Capture the cell that displays the provided text and extract its (x, y) central coordinate. 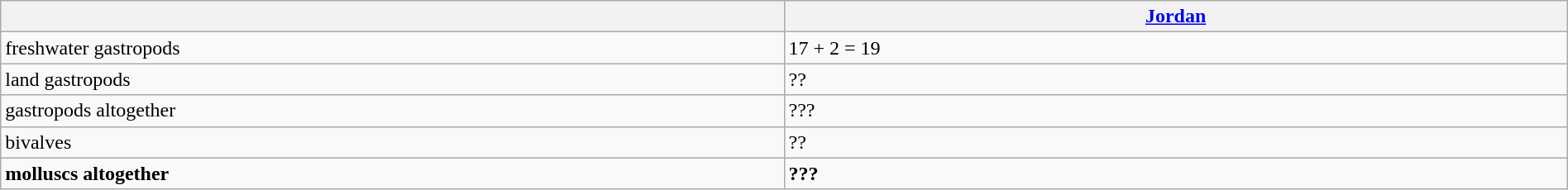
17 + 2 = 19 (1176, 48)
Jordan (1176, 17)
bivalves (392, 142)
gastropods altogether (392, 111)
molluscs altogether (392, 173)
freshwater gastropods (392, 48)
land gastropods (392, 79)
